For the text-containing cell, return its midpoint in (X, Y) coordinate format. 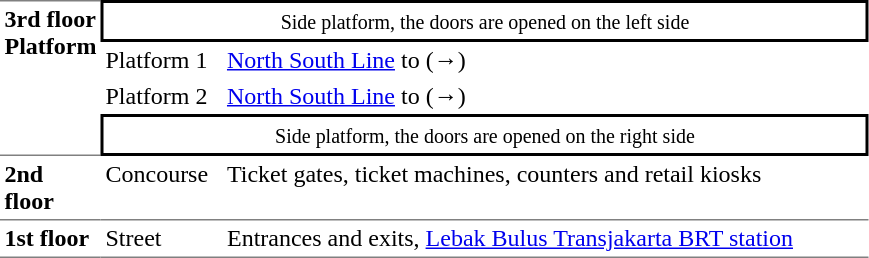
3rd floorPlatform (50, 78)
Concourse (162, 188)
Platform 2 (162, 96)
Ticket gates, ticket machines, counters and retail kiosks (545, 188)
Side platform, the doors are opened on the right side (485, 135)
2nd floor (50, 188)
Side platform, the doors are opened on the left side (485, 21)
Platform 1 (162, 60)
1st floor (50, 239)
Street (162, 239)
Entrances and exits, Lebak Bulus Transjakarta BRT station (545, 239)
